Return (X, Y) of the center of cell containing provided text 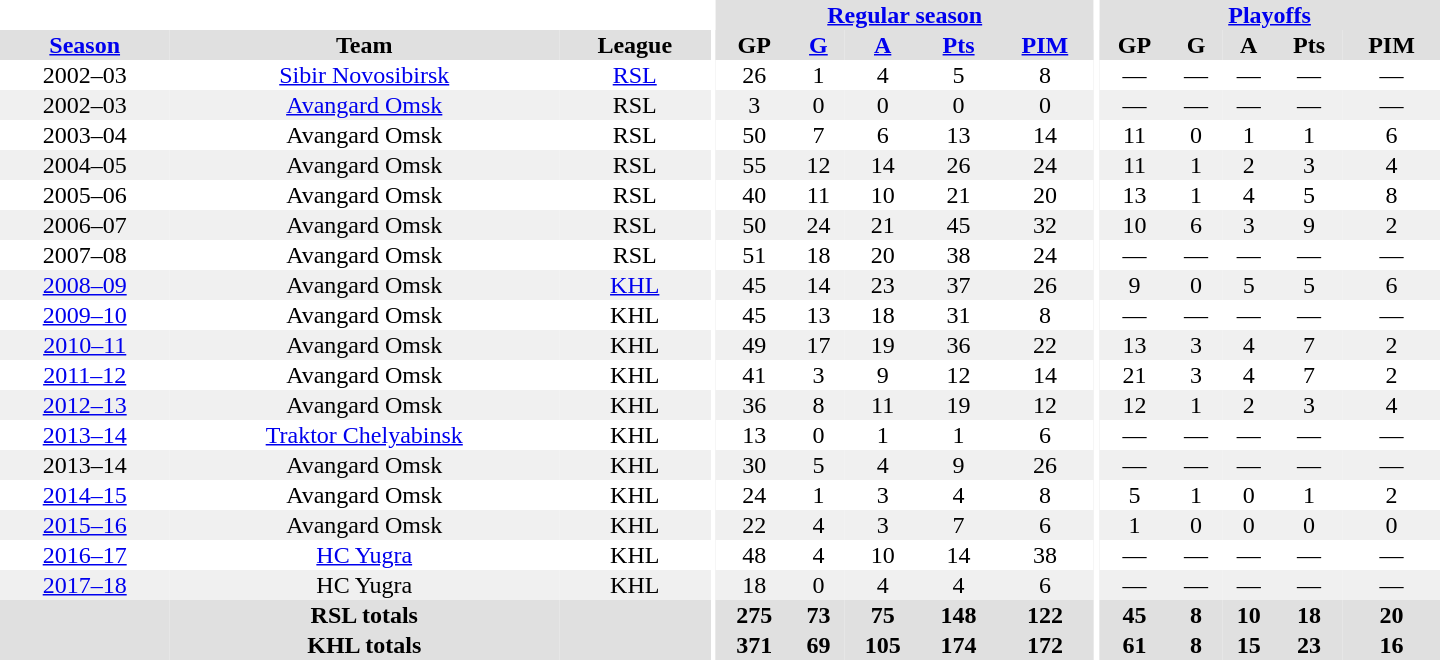
172 (1046, 645)
48 (754, 555)
2016–17 (84, 555)
2008–09 (84, 285)
31 (959, 315)
51 (754, 255)
122 (1046, 615)
Sibir Novosibirsk (364, 75)
2010–11 (84, 345)
49 (754, 345)
Team (364, 45)
2003–04 (84, 135)
75 (883, 615)
2009–10 (84, 315)
2012–13 (84, 405)
2014–15 (84, 495)
40 (754, 195)
69 (818, 645)
371 (754, 645)
17 (818, 345)
Traktor Chelyabinsk (364, 435)
2017–18 (84, 585)
2007–08 (84, 255)
55 (754, 165)
174 (959, 645)
41 (754, 375)
105 (883, 645)
2011–12 (84, 375)
Regular season (904, 15)
Season (84, 45)
2005–06 (84, 195)
2004–05 (84, 165)
15 (1248, 645)
275 (754, 615)
30 (754, 465)
RSL totals (364, 615)
League (634, 45)
16 (1392, 645)
Playoffs (1270, 15)
2006–07 (84, 225)
KHL totals (364, 645)
32 (1046, 225)
37 (959, 285)
148 (959, 615)
61 (1134, 645)
73 (818, 615)
2015–16 (84, 525)
